Scan for the cell matching the given text and deliver its (X, Y) coordinate at center. 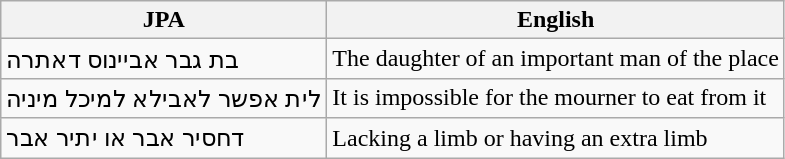
Lacking a limb or having an extra limb (556, 138)
JPA (164, 20)
The daughter of an important man of the place (556, 59)
English (556, 20)
דחסיר אבר או יתיר אבר (164, 138)
לית אפשר לאבילא למיכל מיניה (164, 98)
It is impossible for the mourner to eat from it (556, 98)
בת גבר אביינוס דאתרה (164, 59)
